Identify which cell holds the provided text, then report its [X, Y] central coordinate. 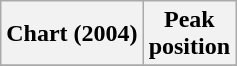
Chart (2004) [72, 34]
Peakposition [189, 34]
